Search for the cell housing the specified text and yield its [x, y] center coordinate. 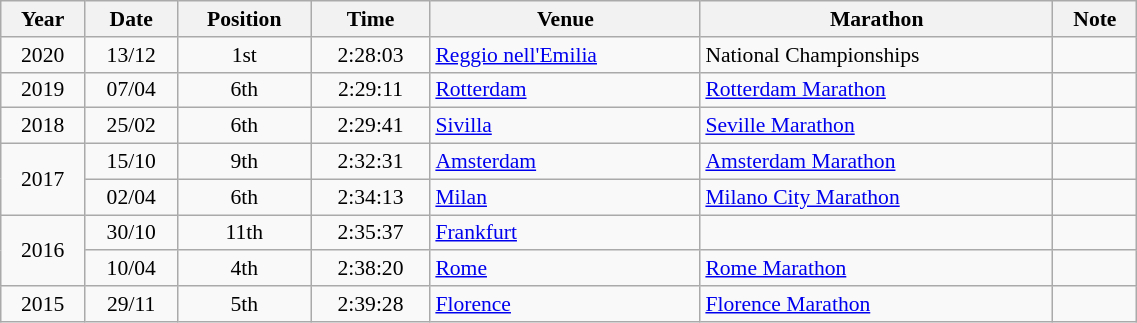
10/04 [132, 269]
2020 [43, 55]
2018 [43, 126]
2:28:03 [371, 55]
15/10 [132, 162]
2:39:28 [371, 304]
Milan [565, 197]
National Championships [876, 55]
Florence [565, 304]
Reggio nell'Emilia [565, 55]
02/04 [132, 197]
Year [43, 19]
Position [244, 19]
2:38:20 [371, 269]
Time [371, 19]
Rome Marathon [876, 269]
2:32:31 [371, 162]
Marathon [876, 19]
5th [244, 304]
25/02 [132, 126]
Amsterdam Marathon [876, 162]
Seville Marathon [876, 126]
2016 [43, 250]
07/04 [132, 90]
30/10 [132, 233]
Note [1095, 19]
Florence Marathon [876, 304]
2:29:11 [371, 90]
2015 [43, 304]
1st [244, 55]
Rotterdam Marathon [876, 90]
2:29:41 [371, 126]
2:35:37 [371, 233]
11th [244, 233]
Venue [565, 19]
Date [132, 19]
Amsterdam [565, 162]
Milano City Marathon [876, 197]
13/12 [132, 55]
2019 [43, 90]
Sivilla [565, 126]
2017 [43, 180]
9th [244, 162]
4th [244, 269]
2:34:13 [371, 197]
Rotterdam [565, 90]
Rome [565, 269]
29/11 [132, 304]
Frankfurt [565, 233]
